Output the (x, y) coordinate of the center of the cell containing the given text.  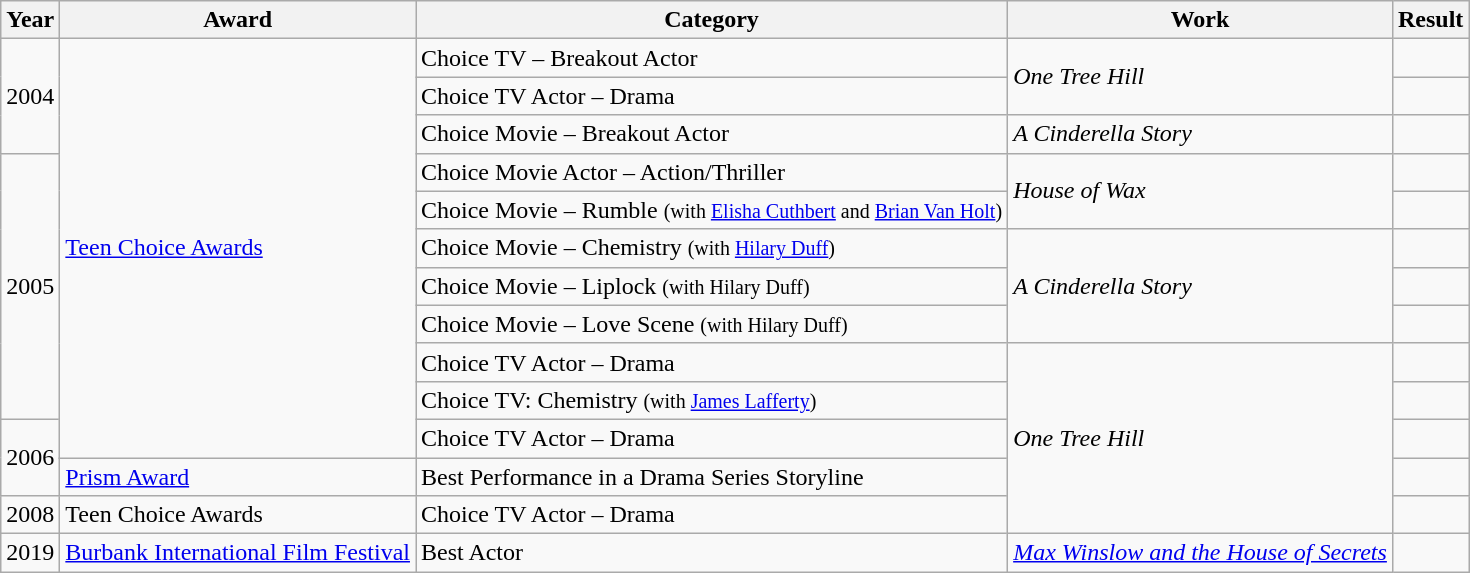
Choice Movie – Breakout Actor (712, 134)
Best Actor (712, 553)
Year (30, 20)
Category (712, 20)
2006 (30, 457)
Award (238, 20)
House of Wax (1200, 191)
Result (1430, 20)
2019 (30, 553)
Best Performance in a Drama Series Storyline (712, 477)
Choice Movie – Rumble (with Elisha Cuthbert and Brian Van Holt) (712, 210)
2005 (30, 286)
Max Winslow and the House of Secrets (1200, 553)
Choice Movie – Chemistry (with Hilary Duff) (712, 248)
Choice Movie Actor – Action/Thriller (712, 172)
Choice TV – Breakout Actor (712, 58)
Choice Movie – Love Scene (with Hilary Duff) (712, 324)
2004 (30, 96)
Choice TV: Chemistry (with James Lafferty) (712, 400)
Work (1200, 20)
2008 (30, 515)
Prism Award (238, 477)
Burbank International Film Festival (238, 553)
Choice Movie – Liplock (with Hilary Duff) (712, 286)
